Locate the cell with the specified text and output its [x, y] center coordinate. 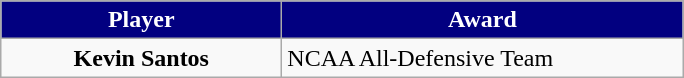
NCAA All-Defensive Team [482, 58]
Award [482, 20]
Kevin Santos [142, 58]
Player [142, 20]
